Search for the cell housing the specified text and yield its [x, y] center coordinate. 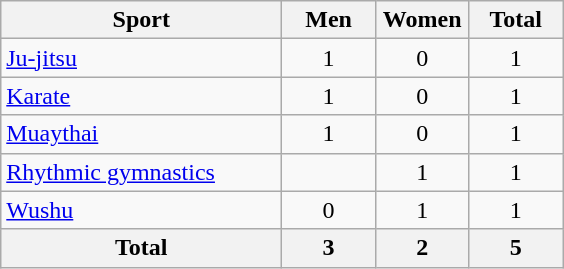
Men [329, 20]
Ju-jitsu [142, 58]
2 [422, 248]
Women [422, 20]
3 [329, 248]
Sport [142, 20]
Wushu [142, 210]
5 [516, 248]
Muaythai [142, 134]
Karate [142, 96]
Rhythmic gymnastics [142, 172]
